Return the [X, Y] coordinate for the center point of the cell that contains the specified text.  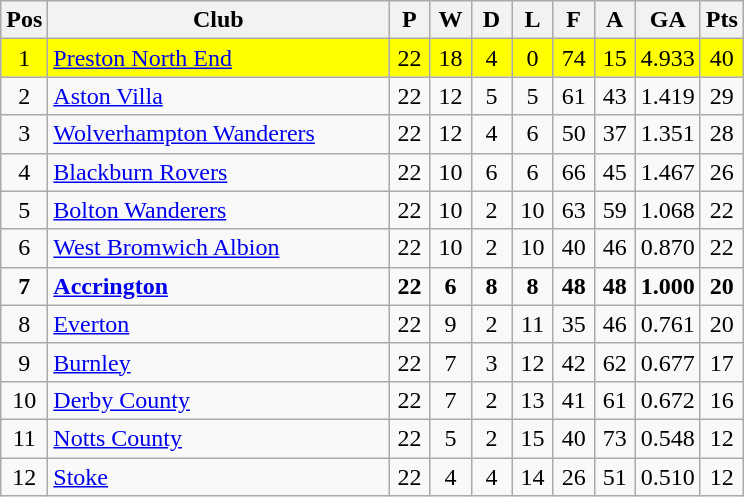
45 [614, 172]
1.068 [668, 210]
35 [574, 324]
16 [722, 400]
74 [574, 58]
Bolton Wanderers [218, 210]
Derby County [218, 400]
17 [722, 362]
1.467 [668, 172]
L [532, 20]
0 [532, 58]
Everton [218, 324]
P [410, 20]
0.761 [668, 324]
0.677 [668, 362]
Notts County [218, 438]
0.548 [668, 438]
F [574, 20]
43 [614, 96]
Preston North End [218, 58]
Burnley [218, 362]
1 [24, 58]
13 [532, 400]
51 [614, 477]
1.419 [668, 96]
GA [668, 20]
18 [450, 58]
West Bromwich Albion [218, 248]
14 [532, 477]
62 [614, 362]
Stoke [218, 477]
66 [574, 172]
W [450, 20]
28 [722, 134]
A [614, 20]
0.510 [668, 477]
1.351 [668, 134]
Aston Villa [218, 96]
0.672 [668, 400]
1.000 [668, 286]
42 [574, 362]
4.933 [668, 58]
37 [614, 134]
41 [574, 400]
59 [614, 210]
Pts [722, 20]
29 [722, 96]
63 [574, 210]
Pos [24, 20]
73 [614, 438]
Wolverhampton Wanderers [218, 134]
Blackburn Rovers [218, 172]
D [492, 20]
50 [574, 134]
Accrington [218, 286]
Club [218, 20]
0.870 [668, 248]
